Locate the cell with the specified text and output its (X, Y) center coordinate. 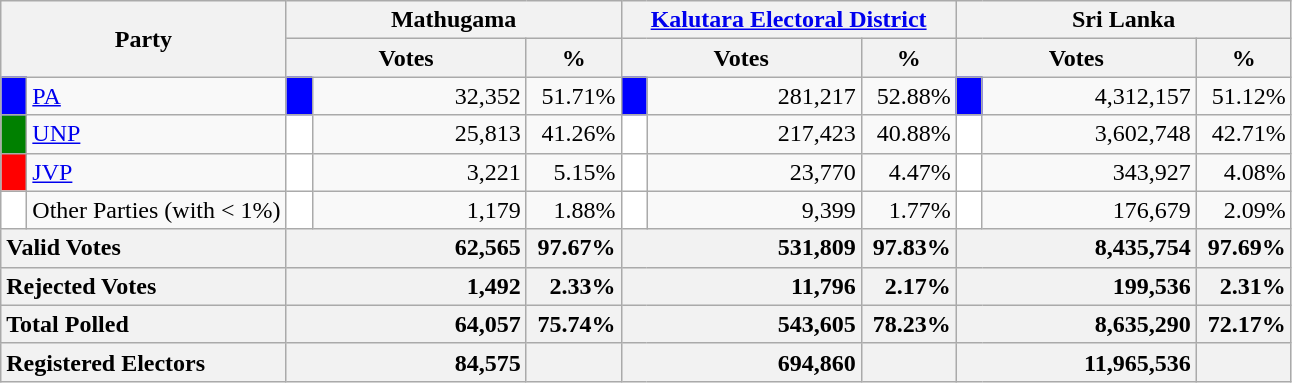
9,399 (754, 210)
3,221 (419, 172)
199,536 (1076, 286)
8,635,290 (1076, 324)
Rejected Votes (144, 286)
1.77% (908, 210)
694,860 (741, 362)
Kalutara Electoral District (788, 20)
543,605 (741, 324)
52.88% (908, 96)
72.17% (1244, 324)
4.47% (908, 172)
Valid Votes (144, 248)
PA (156, 96)
UNP (156, 134)
40.88% (908, 134)
51.71% (574, 96)
32,352 (419, 96)
64,057 (406, 324)
4,312,157 (1089, 96)
Mathugama (454, 20)
78.23% (908, 324)
51.12% (1244, 96)
1,492 (406, 286)
4.08% (1244, 172)
62,565 (406, 248)
2.09% (1244, 210)
41.26% (574, 134)
217,423 (754, 134)
11,965,536 (1076, 362)
531,809 (741, 248)
Sri Lanka (1124, 20)
11,796 (741, 286)
3,602,748 (1089, 134)
1,179 (419, 210)
1.88% (574, 210)
343,927 (1089, 172)
176,679 (1089, 210)
8,435,754 (1076, 248)
Other Parties (with < 1%) (156, 210)
97.69% (1244, 248)
42.71% (1244, 134)
281,217 (754, 96)
JVP (156, 172)
84,575 (406, 362)
Total Polled (144, 324)
2.33% (574, 286)
25,813 (419, 134)
97.67% (574, 248)
2.17% (908, 286)
75.74% (574, 324)
23,770 (754, 172)
5.15% (574, 172)
97.83% (908, 248)
Party (144, 39)
Registered Electors (144, 362)
2.31% (1244, 286)
